For the text-containing cell, return its midpoint in [X, Y] coordinate format. 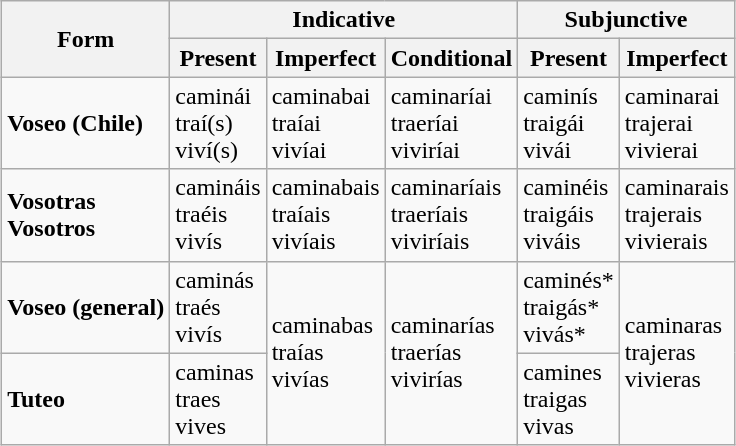
Conditional [451, 58]
caminabastraíasvivías [326, 353]
camináistraéisvivís [218, 215]
caminastraesvives [218, 399]
Voseo (general) [86, 307]
caminaríaitraeríaiviviríai [451, 123]
caminés*traigás*vivás* [569, 307]
Subjunctive [626, 20]
caminabaistraíaisvivíais [326, 215]
caminarastrajerasvivieras [676, 353]
caminaraistrajeraisvivierais [676, 215]
VosotrasVosotros [86, 215]
Tuteo [86, 399]
caminabaitraíaivivíai [326, 123]
Voseo (Chile) [86, 123]
Form [86, 39]
camináitraí(s)viví(s) [218, 123]
Indicative [344, 20]
caminaraitrajeraivivierai [676, 123]
caminaríastraeríasvivirías [451, 353]
caminaríaistraeríaisviviríais [451, 215]
caminestraigasvivas [569, 399]
caminéistraigáisviváis [569, 215]
caminástraésvivís [218, 307]
caminístraigáivivái [569, 123]
